Return (X, Y) of the center of cell containing provided text 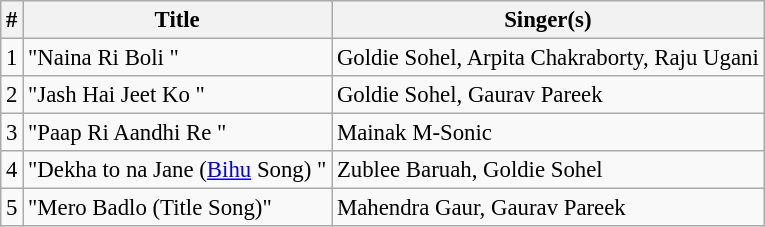
Singer(s) (548, 20)
"Dekha to na Jane (Bihu Song) " (178, 170)
5 (12, 208)
Mainak M-Sonic (548, 133)
Goldie Sohel, Arpita Chakraborty, Raju Ugani (548, 58)
"Naina Ri Boli " (178, 58)
4 (12, 170)
1 (12, 58)
2 (12, 95)
Title (178, 20)
"Mero Badlo (Title Song)" (178, 208)
# (12, 20)
"Jash Hai Jeet Ko " (178, 95)
"Paap Ri Aandhi Re " (178, 133)
Mahendra Gaur, Gaurav Pareek (548, 208)
3 (12, 133)
Zublee Baruah, Goldie Sohel (548, 170)
Goldie Sohel, Gaurav Pareek (548, 95)
